Locate the cell with the specified text and output its (X, Y) center coordinate. 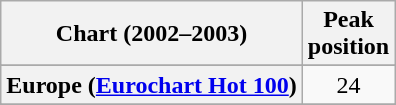
Chart (2002–2003) (152, 34)
Europe (Eurochart Hot 100) (152, 85)
Peakposition (348, 34)
24 (348, 85)
